Provide the [x, y] coordinate of the cell's center where the given text is located.  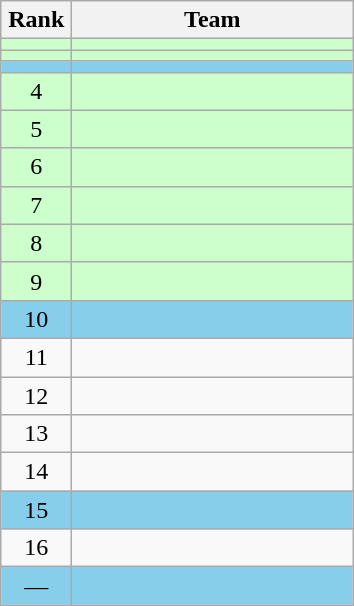
— [36, 586]
7 [36, 205]
5 [36, 129]
15 [36, 510]
9 [36, 281]
6 [36, 167]
13 [36, 434]
Team [212, 20]
11 [36, 357]
12 [36, 395]
16 [36, 548]
8 [36, 243]
10 [36, 319]
14 [36, 472]
Rank [36, 20]
4 [36, 91]
